Search for the cell housing the specified text and yield its [X, Y] center coordinate. 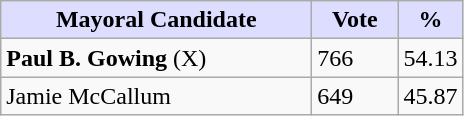
Vote [355, 20]
% [430, 20]
Paul B. Gowing (X) [156, 58]
Mayoral Candidate [156, 20]
649 [355, 96]
766 [355, 58]
45.87 [430, 96]
Jamie McCallum [156, 96]
54.13 [430, 58]
